Capture the cell that displays the provided text and extract its [x, y] central coordinate. 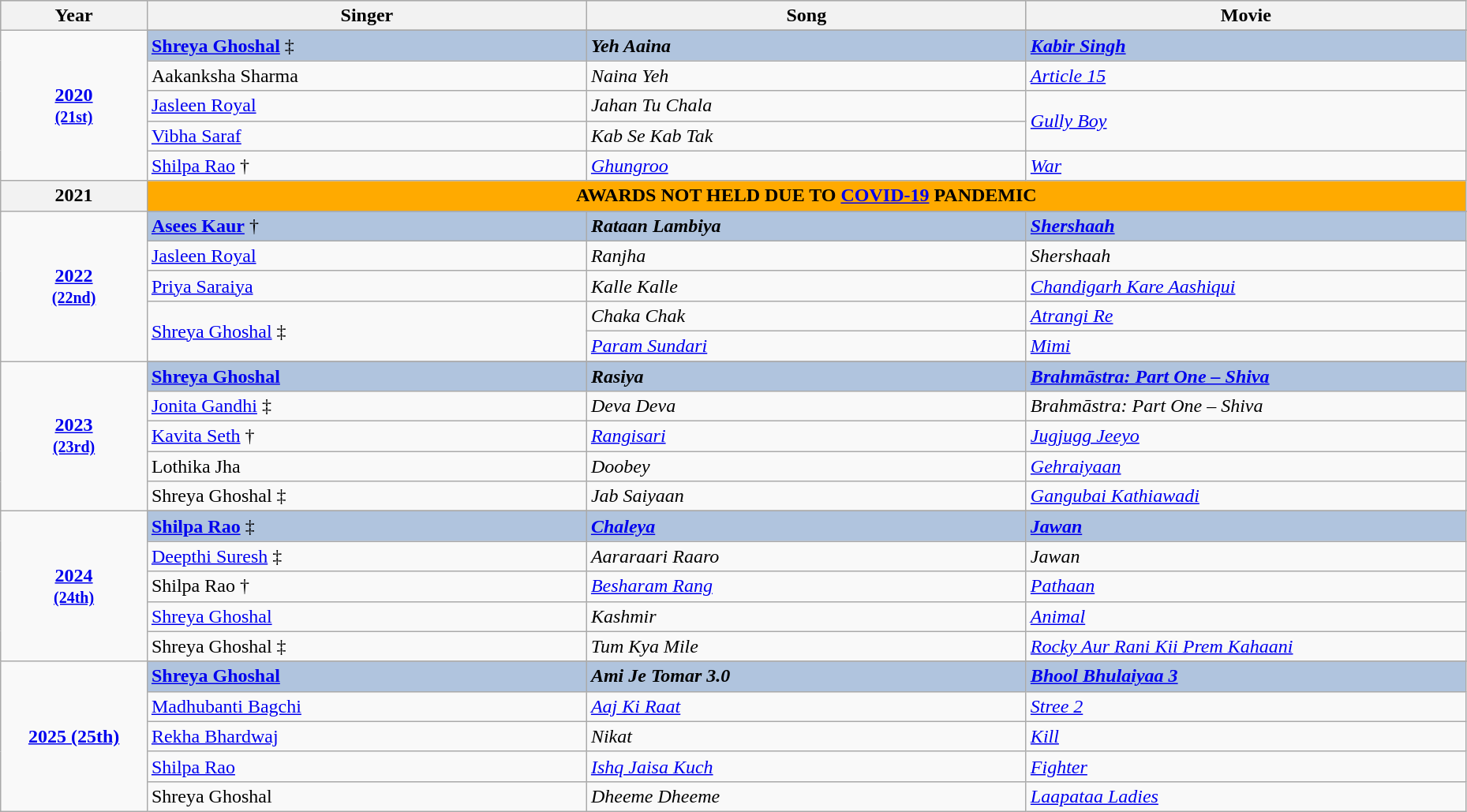
2020(21st) [74, 106]
Yeh Aaina [806, 46]
Pathaan [1245, 586]
Param Sundari [806, 346]
Rasiya [806, 376]
Rangisari [806, 436]
War [1245, 166]
Shilpa Rao [366, 766]
Chaka Chak [806, 316]
Priya Saraiya [366, 286]
Deva Deva [806, 406]
Bhool Bhulaiyaa 3 [1245, 676]
2023(23rd) [74, 436]
Rocky Aur Rani Kii Prem Kahaani [1245, 646]
Lothika Jha [366, 466]
Jab Saiyaan [806, 496]
Kabir Singh [1245, 46]
Chandigarh Kare Aashiqui [1245, 286]
Naina Yeh [806, 76]
Animal [1245, 616]
Article 15 [1245, 76]
Jugjugg Jeeyo [1245, 436]
Song [806, 16]
Jahan Tu Chala [806, 106]
Gangubai Kathiawadi [1245, 496]
Vibha Saraf [366, 136]
Ranjha [806, 256]
Chaleya [806, 526]
Jonita Gandhi ‡ [366, 406]
Rekha Bhardwaj [366, 736]
Year [74, 16]
Shilpa Rao ‡ [366, 526]
Movie [1245, 16]
2021 [74, 196]
Ghungroo [806, 166]
Singer [366, 16]
Aaj Ki Raat [806, 706]
Kavita Seth † [366, 436]
Mimi [1245, 346]
Fighter [1245, 766]
Aakanksha Sharma [366, 76]
Ami Je Tomar 3.0 [806, 676]
Kill [1245, 736]
Kashmir [806, 616]
Aararaari Raaro [806, 556]
Doobey [806, 466]
Besharam Rang [806, 586]
Stree 2 [1245, 706]
2024(24th) [74, 586]
AWARDS NOT HELD DUE TO COVID-19 PANDEMIC [806, 196]
Asees Kaur † [366, 226]
2025 (25th) [74, 736]
Laapataa Ladies [1245, 796]
Nikat [806, 736]
Dheeme Dheeme [806, 796]
Gehraiyaan [1245, 466]
Deepthi Suresh ‡ [366, 556]
Kalle Kalle [806, 286]
2022(22nd) [74, 286]
Gully Boy [1245, 121]
Atrangi Re [1245, 316]
Tum Kya Mile [806, 646]
Madhubanti Bagchi [366, 706]
Kab Se Kab Tak [806, 136]
Ishq Jaisa Kuch [806, 766]
Rataan Lambiya [806, 226]
